Find where the given text appears and provide that cell's center as [x, y] coordinate. 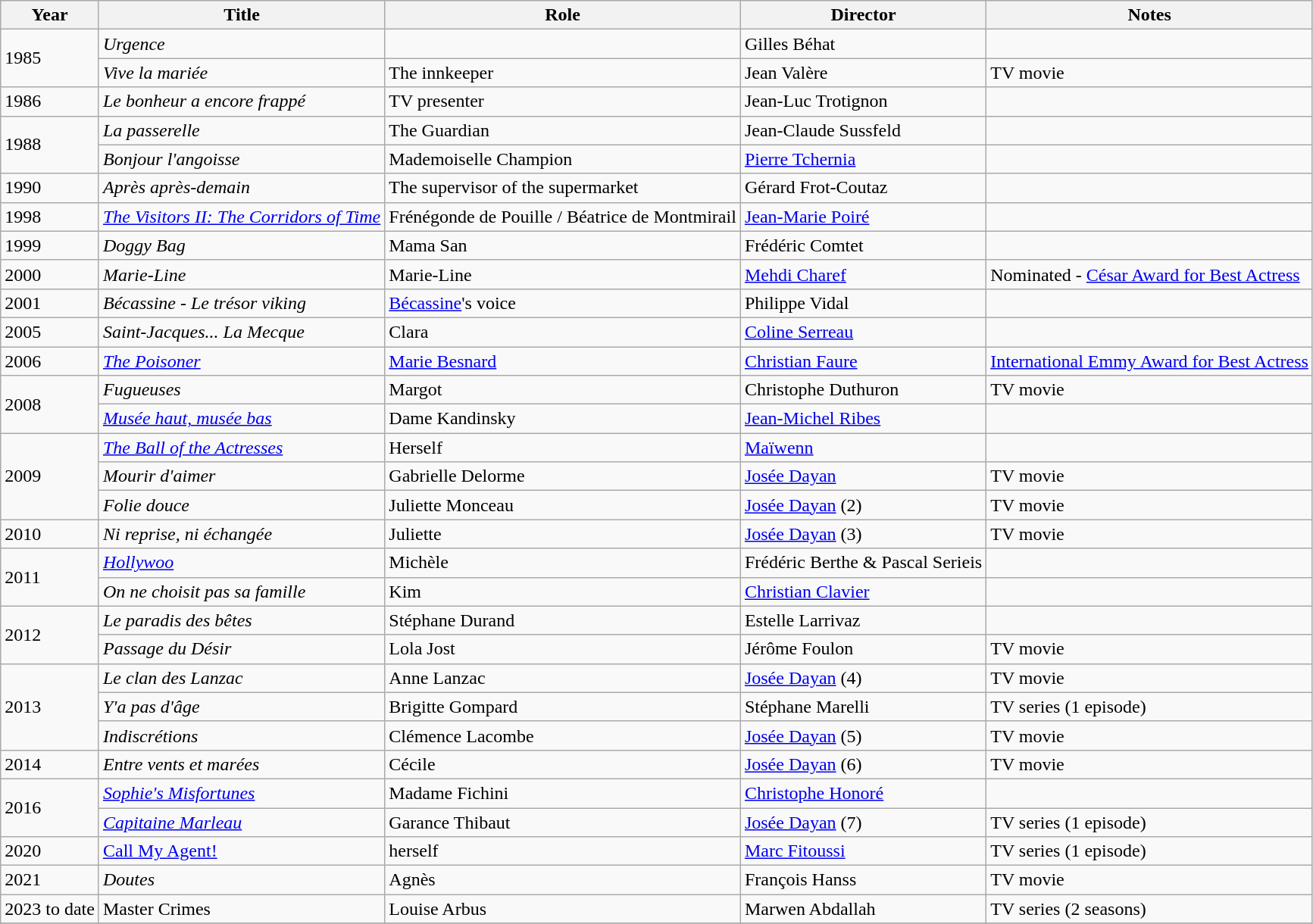
2010 [50, 534]
Josée Dayan [863, 476]
Christophe Duthuron [863, 390]
Mama San [563, 245]
The Ball of the Actresses [241, 448]
International Emmy Award for Best Actress [1150, 361]
Jean-Claude Sussfeld [863, 130]
Year [50, 15]
Folie douce [241, 505]
Passage du Désir [241, 649]
Saint-Jacques... La Mecque [241, 332]
Bécassine's voice [563, 303]
Marie Besnard [563, 361]
The Visitors II: The Corridors of Time [241, 217]
2016 [50, 807]
Garance Thibaut [563, 822]
The Poisoner [241, 361]
Jean-Michel Ribes [863, 419]
Frénégonde de Pouille / Béatrice de Montmirail [563, 217]
Josée Dayan (4) [863, 678]
Louise Arbus [563, 909]
Jean-Luc Trotignon [863, 101]
1986 [50, 101]
Doggy Bag [241, 245]
Madame Fichini [563, 793]
Ni reprise, ni échangée [241, 534]
Christian Faure [863, 361]
Frédéric Comtet [863, 245]
François Hanss [863, 880]
Stéphane Durand [563, 620]
Bécassine - Le trésor viking [241, 303]
Entre vents et marées [241, 764]
2011 [50, 577]
2012 [50, 635]
Marc Fitoussi [863, 851]
2005 [50, 332]
TV presenter [563, 101]
Jérôme Foulon [863, 649]
Gabrielle Delorme [563, 476]
Call My Agent! [241, 851]
Juliette [563, 534]
Le clan des Lanzac [241, 678]
The supervisor of the supermarket [563, 188]
Doutes [241, 880]
Christian Clavier [863, 592]
1990 [50, 188]
Bonjour l'angoisse [241, 159]
Jean-Marie Poiré [863, 217]
Indiscrétions [241, 735]
Mourir d'aimer [241, 476]
1988 [50, 145]
Le bonheur a encore frappé [241, 101]
Josée Dayan (7) [863, 822]
Clémence Lacombe [563, 735]
Philippe Vidal [863, 303]
Maïwenn [863, 448]
Josée Dayan (3) [863, 534]
1999 [50, 245]
Master Crimes [241, 909]
Y'a pas d'âge [241, 707]
La passerelle [241, 130]
2023 to date [50, 909]
Josée Dayan (2) [863, 505]
Stéphane Marelli [863, 707]
Fugueuses [241, 390]
Lola Jost [563, 649]
2009 [50, 476]
Dame Kandinsky [563, 419]
Christophe Honoré [863, 793]
On ne choisit pas sa famille [241, 592]
Role [563, 15]
Kim [563, 592]
herself [563, 851]
Agnès [563, 880]
Estelle Larrivaz [863, 620]
2014 [50, 764]
Juliette Monceau [563, 505]
2000 [50, 274]
Josée Dayan (5) [863, 735]
Michèle [563, 563]
Capitaine Marleau [241, 822]
Clara [563, 332]
Gérard Frot-Coutaz [863, 188]
Le paradis des bêtes [241, 620]
Sophie's Misfortunes [241, 793]
Mehdi Charef [863, 274]
1998 [50, 217]
Margot [563, 390]
Musée haut, musée bas [241, 419]
2006 [50, 361]
Frédéric Berthe & Pascal Serieis [863, 563]
The innkeeper [563, 73]
1985 [50, 58]
2008 [50, 404]
Coline Serreau [863, 332]
Jean Valère [863, 73]
Marwen Abdallah [863, 909]
Nominated - César Award for Best Actress [1150, 274]
2020 [50, 851]
Mademoiselle Champion [563, 159]
Cécile [563, 764]
Hollywoo [241, 563]
TV series (2 seasons) [1150, 909]
Title [241, 15]
Gilles Béhat [863, 44]
The Guardian [563, 130]
Herself [563, 448]
2013 [50, 707]
Director [863, 15]
Brigitte Gompard [563, 707]
Pierre Tchernia [863, 159]
2001 [50, 303]
Après après-demain [241, 188]
Anne Lanzac [563, 678]
Vive la mariée [241, 73]
Notes [1150, 15]
Josée Dayan (6) [863, 764]
2021 [50, 880]
Urgence [241, 44]
